Return the [X, Y] coordinate for the center point of the cell that contains the specified text.  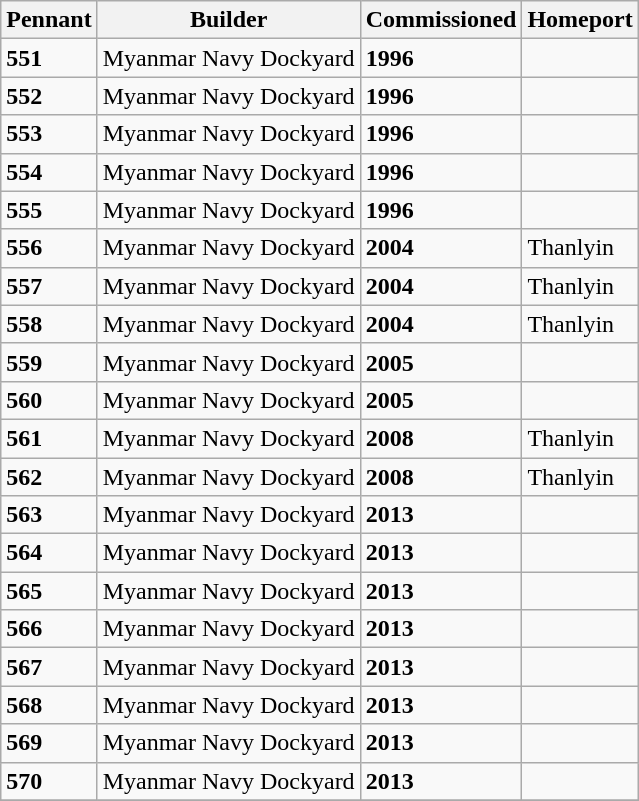
567 [49, 667]
552 [49, 96]
559 [49, 362]
564 [49, 553]
Commissioned [441, 20]
556 [49, 248]
555 [49, 210]
557 [49, 286]
558 [49, 324]
554 [49, 172]
569 [49, 743]
560 [49, 400]
570 [49, 781]
565 [49, 591]
562 [49, 477]
Builder [228, 20]
551 [49, 58]
553 [49, 134]
Homeport [580, 20]
568 [49, 705]
561 [49, 438]
566 [49, 629]
563 [49, 515]
Pennant [49, 20]
